From the cell containing the given text, extract its center point as (X, Y) coordinate. 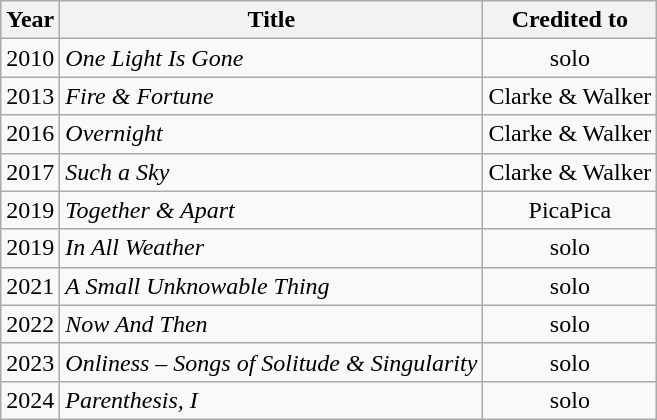
Now And Then (272, 324)
A Small Unknowable Thing (272, 286)
Overnight (272, 134)
2010 (30, 58)
2021 (30, 286)
2022 (30, 324)
2016 (30, 134)
Parenthesis, I (272, 400)
Title (272, 20)
2024 (30, 400)
Such a Sky (272, 172)
Credited to (570, 20)
2017 (30, 172)
Fire & Fortune (272, 96)
One Light Is Gone (272, 58)
Together & Apart (272, 210)
Onliness – Songs of Solitude & Singularity (272, 362)
2013 (30, 96)
In All Weather (272, 248)
Year (30, 20)
2023 (30, 362)
PicaPica (570, 210)
